Determine the (X, Y) coordinate at the center of the cell enclosing the given text.  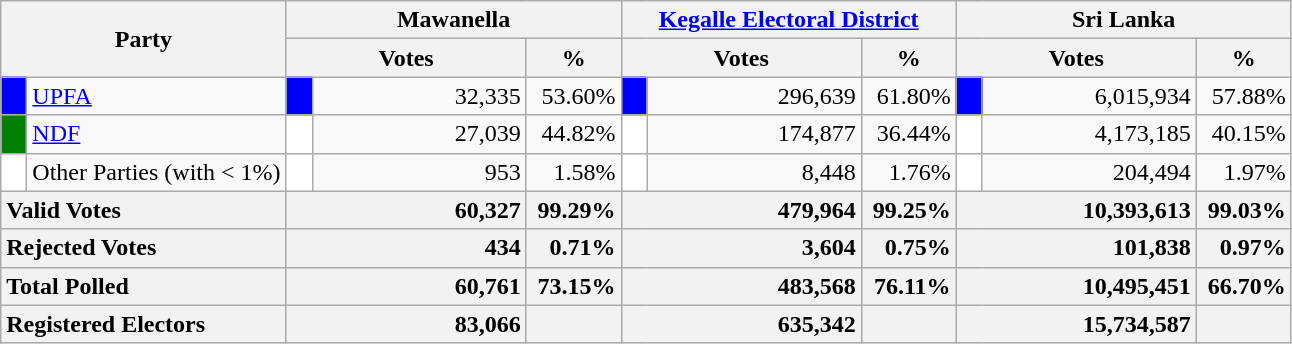
953 (419, 172)
Other Parties (with < 1%) (156, 172)
44.82% (574, 134)
53.60% (574, 96)
434 (406, 248)
36.44% (908, 134)
3,604 (741, 248)
483,568 (741, 286)
73.15% (574, 286)
1.97% (1244, 172)
Registered Electors (144, 324)
61.80% (908, 96)
27,039 (419, 134)
479,964 (741, 210)
Rejected Votes (144, 248)
40.15% (1244, 134)
99.03% (1244, 210)
57.88% (1244, 96)
1.58% (574, 172)
Valid Votes (144, 210)
60,761 (406, 286)
10,393,613 (1076, 210)
Sri Lanka (1124, 20)
174,877 (754, 134)
Party (144, 39)
76.11% (908, 286)
UPFA (156, 96)
6,015,934 (1089, 96)
1.76% (908, 172)
32,335 (419, 96)
0.75% (908, 248)
635,342 (741, 324)
0.97% (1244, 248)
99.29% (574, 210)
10,495,451 (1076, 286)
8,448 (754, 172)
Kegalle Electoral District (788, 20)
99.25% (908, 210)
15,734,587 (1076, 324)
Total Polled (144, 286)
Mawanella (454, 20)
4,173,185 (1089, 134)
0.71% (574, 248)
83,066 (406, 324)
204,494 (1089, 172)
101,838 (1076, 248)
66.70% (1244, 286)
NDF (156, 134)
60,327 (406, 210)
296,639 (754, 96)
